From the cell containing the given text, extract its center point as [x, y] coordinate. 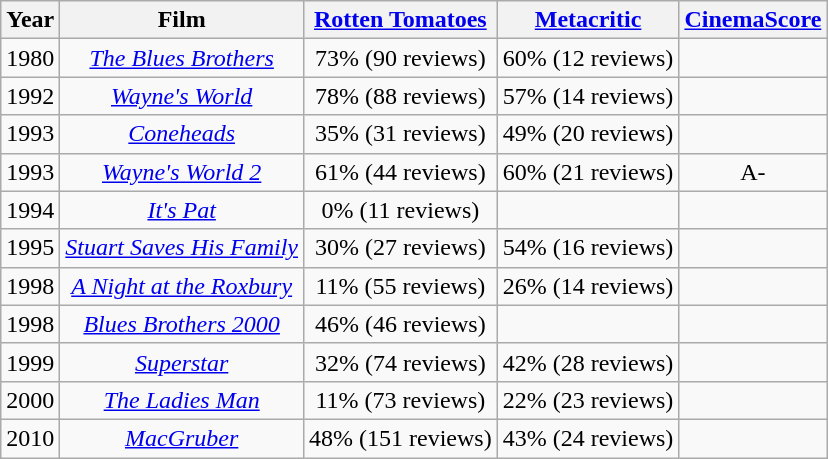
1995 [30, 248]
35% (31 reviews) [401, 134]
Superstar [182, 362]
22% (23 reviews) [588, 400]
A Night at the Roxbury [182, 286]
1992 [30, 96]
1980 [30, 58]
49% (20 reviews) [588, 134]
78% (88 reviews) [401, 96]
61% (44 reviews) [401, 172]
32% (74 reviews) [401, 362]
48% (151 reviews) [401, 438]
30% (27 reviews) [401, 248]
43% (24 reviews) [588, 438]
73% (90 reviews) [401, 58]
1999 [30, 362]
A- [753, 172]
MacGruber [182, 438]
11% (55 reviews) [401, 286]
Film [182, 20]
42% (28 reviews) [588, 362]
60% (21 reviews) [588, 172]
Metacritic [588, 20]
57% (14 reviews) [588, 96]
54% (16 reviews) [588, 248]
2000 [30, 400]
CinemaScore [753, 20]
2010 [30, 438]
46% (46 reviews) [401, 324]
Coneheads [182, 134]
Stuart Saves His Family [182, 248]
Year [30, 20]
The Ladies Man [182, 400]
1994 [30, 210]
It's Pat [182, 210]
11% (73 reviews) [401, 400]
Blues Brothers 2000 [182, 324]
60% (12 reviews) [588, 58]
Wayne's World 2 [182, 172]
The Blues Brothers [182, 58]
Wayne's World [182, 96]
0% (11 reviews) [401, 210]
Rotten Tomatoes [401, 20]
26% (14 reviews) [588, 286]
